Pinpoint the cell where the given text exists, returning its [x, y] midpoint coordinate. 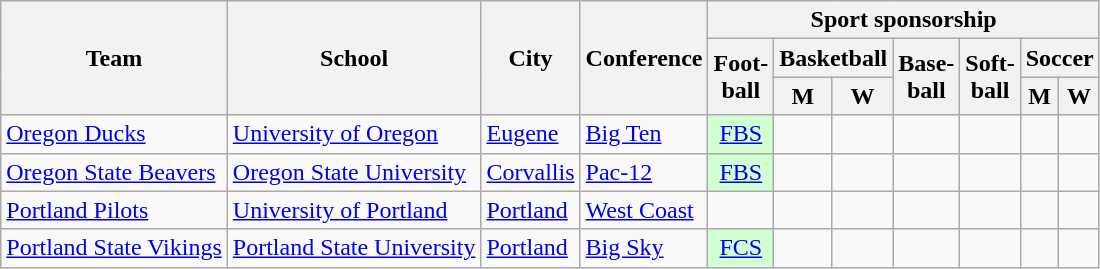
Oregon Ducks [114, 134]
University of Portland [354, 210]
School [354, 58]
Basketball [834, 58]
Soft-ball [990, 77]
Sport sponsorship [904, 20]
Team [114, 58]
Big Sky [644, 248]
Soccer [1060, 58]
Portland Pilots [114, 210]
Oregon State University [354, 172]
Big Ten [644, 134]
Base-ball [926, 77]
Oregon State Beavers [114, 172]
Pac-12 [644, 172]
Eugene [530, 134]
Conference [644, 58]
FCS [741, 248]
Portland State University [354, 248]
City [530, 58]
Portland State Vikings [114, 248]
West Coast [644, 210]
University of Oregon [354, 134]
Corvallis [530, 172]
Foot-ball [741, 77]
